Find where the given text appears and provide that cell's center as [X, Y] coordinate. 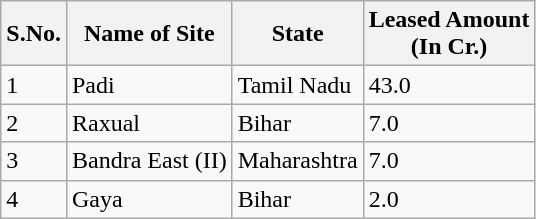
S.No. [34, 34]
State [298, 34]
Raxual [149, 123]
Tamil Nadu [298, 85]
43.0 [449, 85]
2 [34, 123]
Padi [149, 85]
4 [34, 199]
3 [34, 161]
Maharashtra [298, 161]
Gaya [149, 199]
1 [34, 85]
2.0 [449, 199]
Name of Site [149, 34]
Bandra East (II) [149, 161]
Leased Amount(In Cr.) [449, 34]
